Return the [x, y] coordinate for the center point of the cell that contains the specified text.  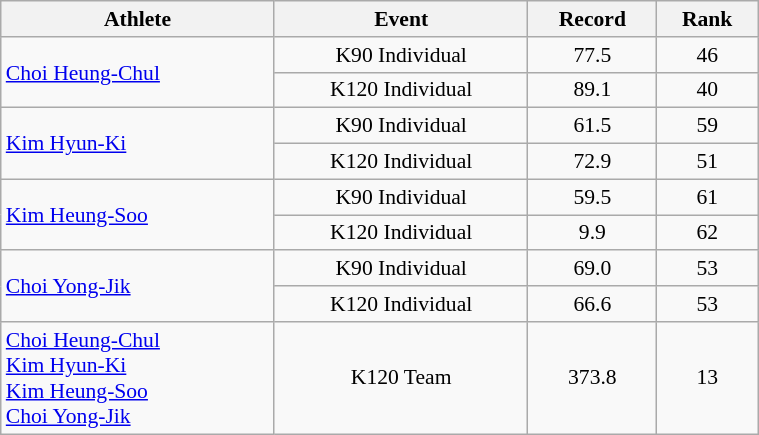
40 [708, 90]
61.5 [592, 126]
72.9 [592, 162]
59.5 [592, 197]
Rank [708, 19]
Event [401, 19]
59 [708, 126]
373.8 [592, 378]
Athlete [138, 19]
9.9 [592, 233]
62 [708, 233]
Choi Yong-Jik [138, 286]
Choi Heung-ChulKim Hyun-Ki Kim Heung-Soo Choi Yong-Jik [138, 378]
46 [708, 55]
69.0 [592, 269]
Choi Heung-Chul [138, 72]
Kim Heung-Soo [138, 214]
66.6 [592, 304]
K120 Team [401, 378]
Record [592, 19]
51 [708, 162]
Kim Hyun-Ki [138, 144]
13 [708, 378]
61 [708, 197]
89.1 [592, 90]
77.5 [592, 55]
